Capture the cell that displays the provided text and extract its (x, y) central coordinate. 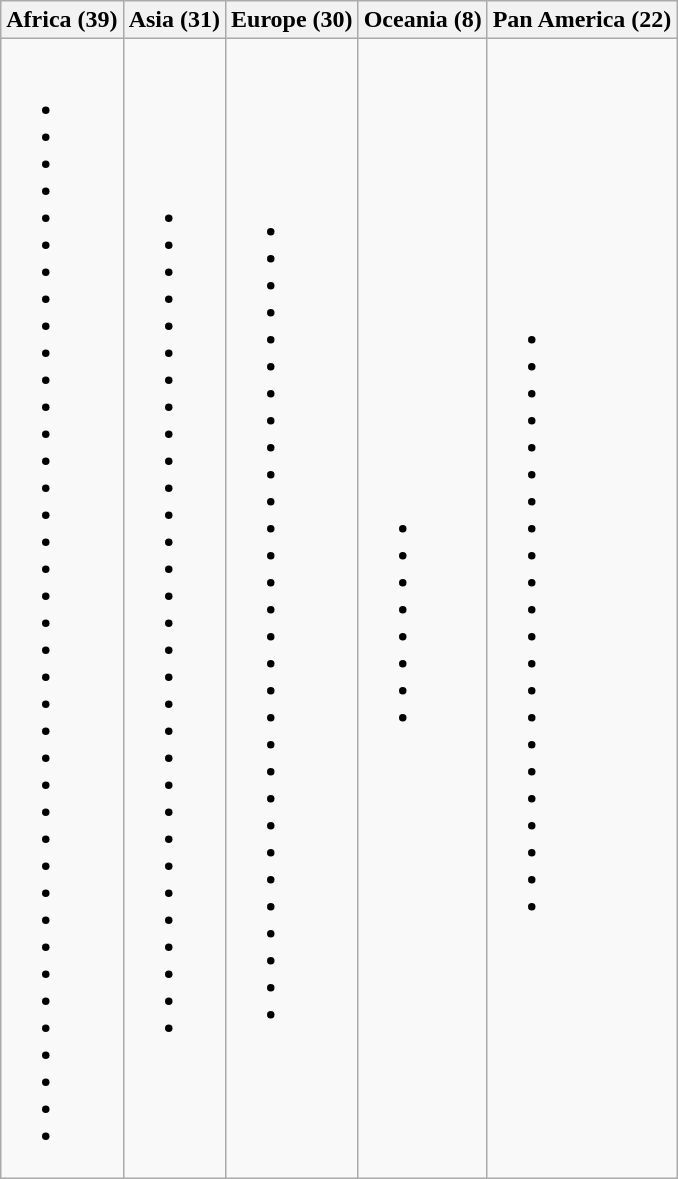
Pan America (22) (582, 20)
Oceania (8) (422, 20)
Asia (31) (174, 20)
Africa (39) (62, 20)
Europe (30) (292, 20)
